Locate the cell with the specified text and output its [x, y] center coordinate. 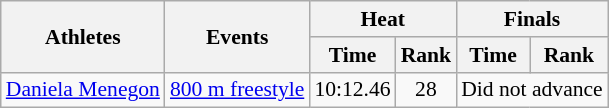
800 m freestyle [237, 90]
Events [237, 36]
Daniela Menegon [83, 90]
Heat [382, 19]
Athletes [83, 36]
Did not advance [532, 90]
28 [426, 90]
10:12.46 [352, 90]
Finals [532, 19]
